Extract the (X, Y) coordinate from the center of the cell holding the provided text.  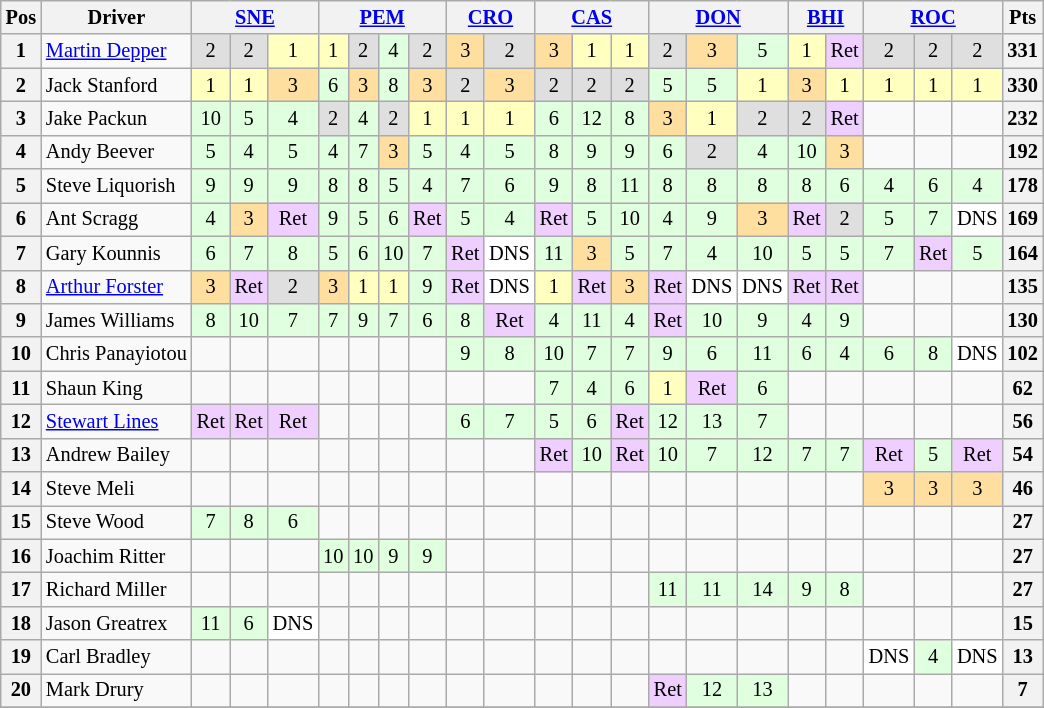
19 (21, 657)
102 (1023, 354)
Steve Liquorish (116, 186)
Stewart Lines (116, 421)
BHI (826, 17)
SNE (255, 17)
Andrew Bailey (116, 455)
Jack Stanford (116, 85)
18 (21, 623)
Joachim Ritter (116, 556)
DON (718, 17)
54 (1023, 455)
Carl Bradley (116, 657)
169 (1023, 219)
Pts (1023, 17)
56 (1023, 421)
135 (1023, 287)
Richard Miller (116, 589)
20 (21, 690)
Arthur Forster (116, 287)
46 (1023, 489)
Mark Drury (116, 690)
Shaun King (116, 388)
Gary Kounnis (116, 253)
CAS (592, 17)
CRO (490, 17)
Martin Depper (116, 51)
Steve Meli (116, 489)
232 (1023, 118)
178 (1023, 186)
164 (1023, 253)
ROC (934, 17)
Jake Packun (116, 118)
16 (21, 556)
James Williams (116, 320)
PEM (382, 17)
Steve Wood (116, 522)
192 (1023, 152)
17 (21, 589)
130 (1023, 320)
Driver (116, 17)
330 (1023, 85)
Pos (21, 17)
Andy Beever (116, 152)
331 (1023, 51)
Ant Scragg (116, 219)
62 (1023, 388)
Chris Panayiotou (116, 354)
Jason Greatrex (116, 623)
